Return (x, y) of the center of cell containing provided text 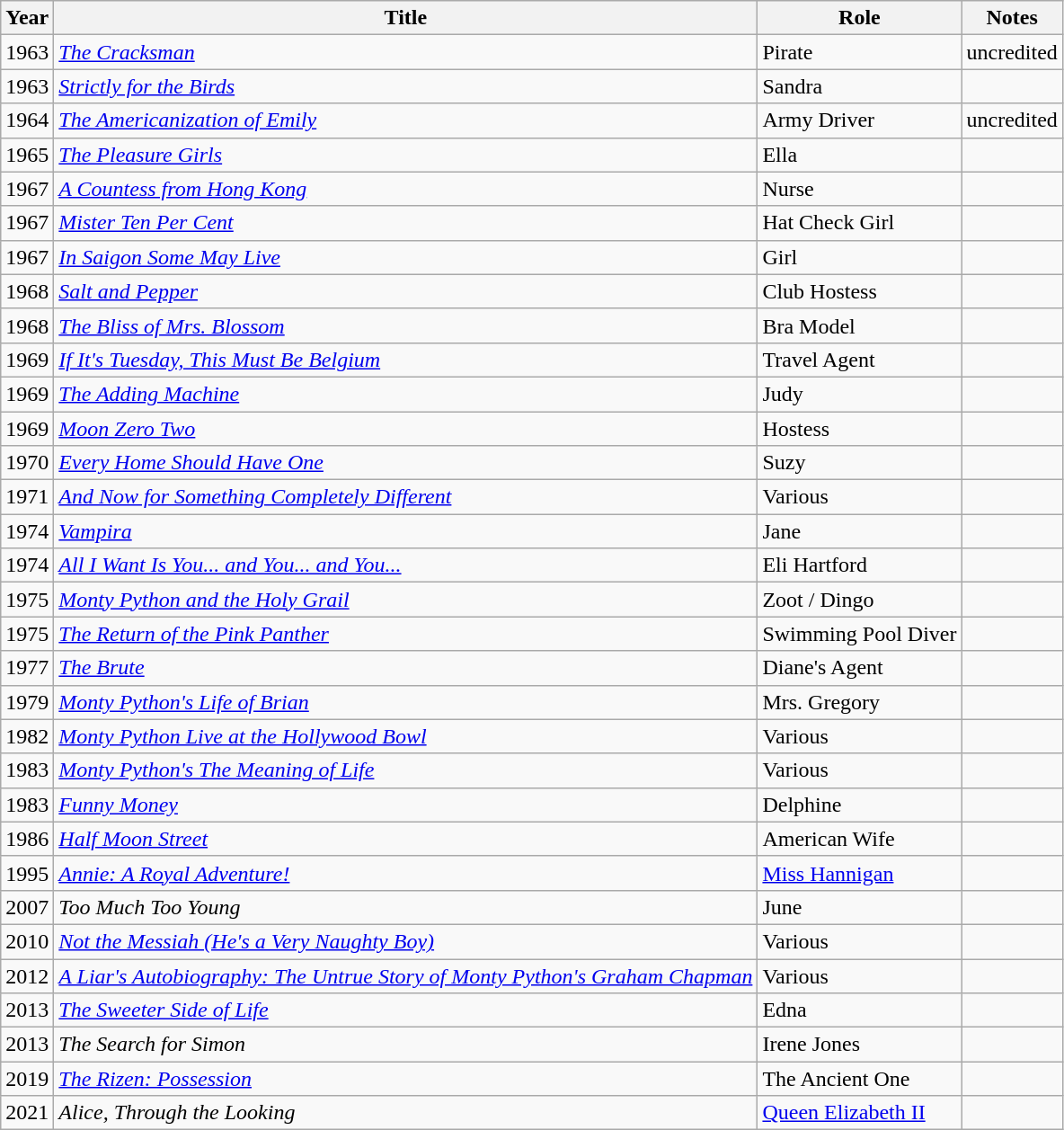
Judy (859, 394)
A Liar's Autobiography: The Untrue Story of Monty Python's Graham Chapman (406, 975)
Delphine (859, 805)
Sandra (859, 86)
Year (27, 18)
Hostess (859, 429)
2012 (27, 975)
1986 (27, 839)
Zoot / Dingo (859, 600)
1970 (27, 463)
The Bliss of Mrs. Blossom (406, 325)
Title (406, 18)
Diane's Agent (859, 668)
Army Driver (859, 120)
1982 (27, 736)
The Americanization of Emily (406, 120)
Irene Jones (859, 1045)
Alice, Through the Looking (406, 1113)
Suzy (859, 463)
Hat Check Girl (859, 223)
Too Much Too Young (406, 907)
1964 (27, 120)
The Ancient One (859, 1079)
Vampira (406, 531)
1971 (27, 497)
June (859, 907)
Monty Python's Life of Brian (406, 702)
Notes (1012, 18)
Salt and Pepper (406, 291)
2010 (27, 941)
All I Want Is You... and You... and You... (406, 565)
Girl (859, 257)
1965 (27, 155)
And Now for Something Completely Different (406, 497)
1979 (27, 702)
Miss Hannigan (859, 873)
Monty Python Live at the Hollywood Bowl (406, 736)
The Rizen: Possession (406, 1079)
Ella (859, 155)
Nurse (859, 189)
Eli Hartford (859, 565)
The Sweeter Side of Life (406, 1010)
Funny Money (406, 805)
The Adding Machine (406, 394)
Jane (859, 531)
Every Home Should Have One (406, 463)
Strictly for the Birds (406, 86)
Role (859, 18)
Travel Agent (859, 360)
Club Hostess (859, 291)
Swimming Pool Diver (859, 634)
1977 (27, 668)
Mrs. Gregory (859, 702)
Monty Python and the Holy Grail (406, 600)
The Cracksman (406, 52)
Mister Ten Per Cent (406, 223)
Monty Python's The Meaning of Life (406, 770)
Not the Messiah (He's a Very Naughty Boy) (406, 941)
The Search for Simon (406, 1045)
Half Moon Street (406, 839)
A Countess from Hong Kong (406, 189)
2007 (27, 907)
2021 (27, 1113)
The Brute (406, 668)
Moon Zero Two (406, 429)
Pirate (859, 52)
In Saigon Some May Live (406, 257)
2019 (27, 1079)
American Wife (859, 839)
Edna (859, 1010)
Annie: A Royal Adventure! (406, 873)
The Pleasure Girls (406, 155)
1995 (27, 873)
If It's Tuesday, This Must Be Belgium (406, 360)
Bra Model (859, 325)
The Return of the Pink Panther (406, 634)
Queen Elizabeth II (859, 1113)
